Locate the cell with the specified text and output its (X, Y) center coordinate. 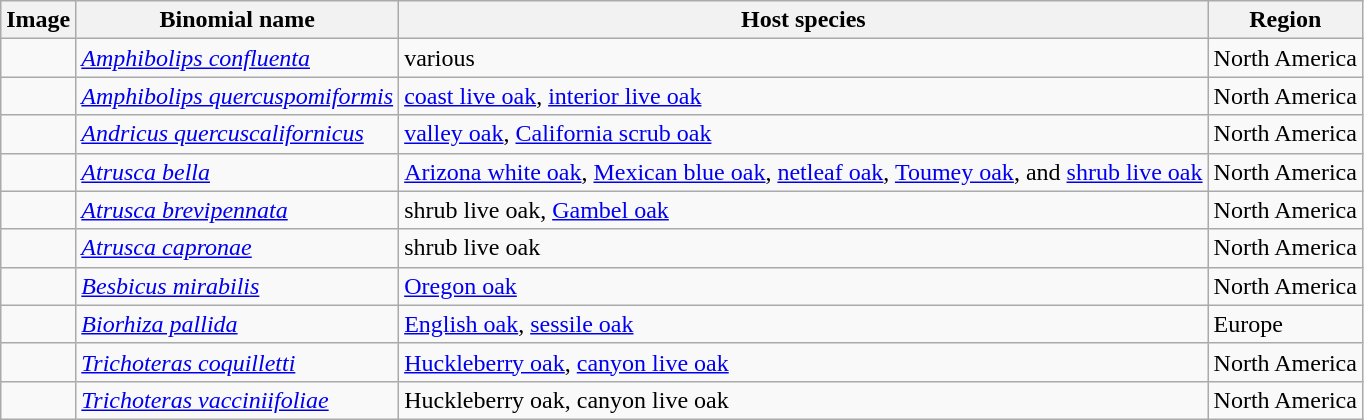
Amphibolips quercuspomiformis (238, 96)
Oregon oak (804, 286)
Arizona white oak, Mexican blue oak, netleaf oak, Toumey oak, and shrub live oak (804, 172)
Binomial name (238, 20)
Europe (1285, 324)
Trichoteras vacciniifoliae (238, 400)
valley oak, California scrub oak (804, 134)
English oak, sessile oak (804, 324)
Atrusca capronae (238, 248)
Andricus quercuscalifornicus (238, 134)
Image (38, 20)
coast live oak, interior live oak (804, 96)
Host species (804, 20)
Besbicus mirabilis (238, 286)
various (804, 58)
Atrusca bella (238, 172)
Region (1285, 20)
Trichoteras coquilletti (238, 362)
Amphibolips confluenta (238, 58)
shrub live oak, Gambel oak (804, 210)
shrub live oak (804, 248)
Atrusca brevipennata (238, 210)
Biorhiza pallida (238, 324)
